Scan for the cell matching the given text and deliver its [x, y] coordinate at center. 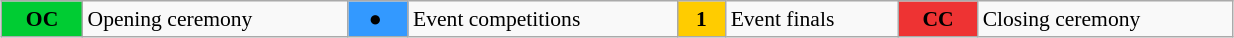
1 [701, 19]
OC [42, 19]
Opening ceremony [216, 19]
Event competitions [542, 19]
Event finals [812, 19]
CC [938, 19]
Closing ceremony [1106, 19]
● [378, 19]
